Locate the cell with the specified text and output its (X, Y) center coordinate. 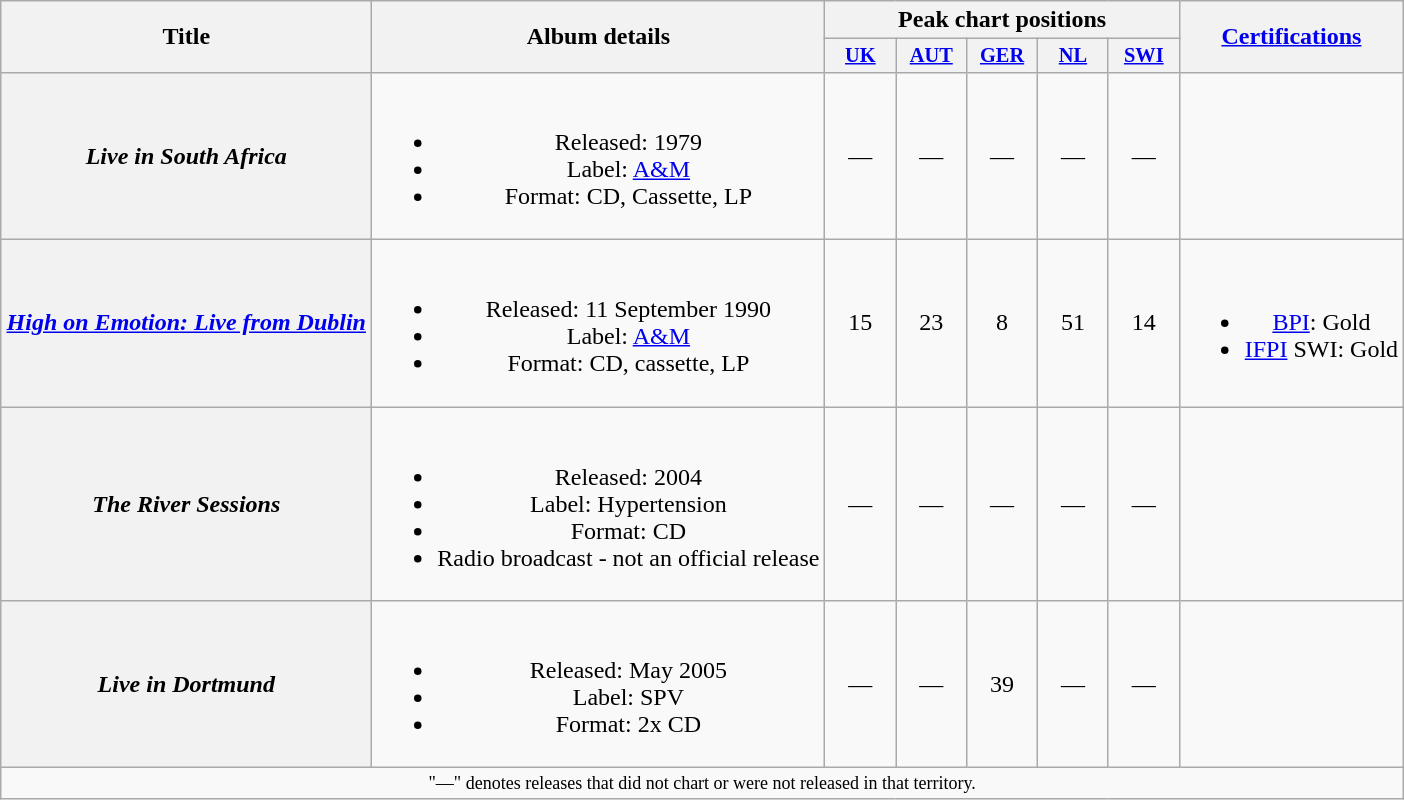
Peak chart positions (1002, 20)
The River Sessions (186, 504)
SWI (1144, 56)
Released: 1979Label: A&MFormat: CD, Cassette, LP (598, 156)
BPI: GoldIFPI SWI: Gold (1291, 324)
AUT (932, 56)
"—" denotes releases that did not chart or were not released in that territory. (702, 784)
51 (1074, 324)
Released: May 2005Label: SPVFormat: 2x CD (598, 684)
Certifications (1291, 37)
Live in South Africa (186, 156)
39 (1002, 684)
Album details (598, 37)
GER (1002, 56)
14 (1144, 324)
Title (186, 37)
15 (860, 324)
23 (932, 324)
Released: 11 September 1990Label: A&MFormat: CD, cassette, LP (598, 324)
UK (860, 56)
Live in Dortmund (186, 684)
Released: 2004Label: HypertensionFormat: CDRadio broadcast - not an official release (598, 504)
High on Emotion: Live from Dublin (186, 324)
8 (1002, 324)
NL (1074, 56)
